Extract the [X, Y] coordinate from the center of the cell holding the provided text.  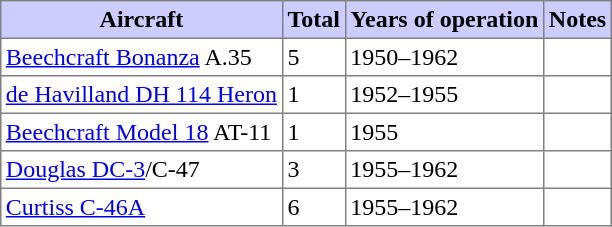
1950–1962 [444, 57]
Curtiss C-46A [142, 207]
Beechcraft Model 18 AT-11 [142, 132]
de Havilland DH 114 Heron [142, 95]
3 [314, 170]
Aircraft [142, 20]
Notes [578, 20]
Total [314, 20]
Douglas DC-3/C-47 [142, 170]
1955 [444, 132]
6 [314, 207]
Years of operation [444, 20]
5 [314, 57]
1952–1955 [444, 95]
Beechcraft Bonanza A.35 [142, 57]
